Locate the cell with the specified text and output its (X, Y) center coordinate. 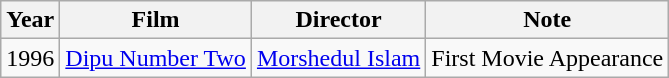
Note (548, 20)
Morshedul Islam (338, 58)
Dipu Number Two (156, 58)
Year (30, 20)
Director (338, 20)
1996 (30, 58)
First Movie Appearance (548, 58)
Film (156, 20)
